Identify which cell holds the provided text, then report its (X, Y) central coordinate. 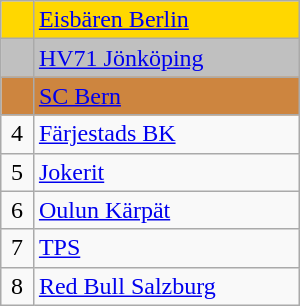
8 (18, 286)
Jokerit (166, 172)
SC Bern (166, 96)
Red Bull Salzburg (166, 286)
Oulun Kärpät (166, 210)
7 (18, 248)
TPS (166, 248)
Färjestads BK (166, 134)
5 (18, 172)
4 (18, 134)
6 (18, 210)
Eisbären Berlin (166, 20)
HV71 Jönköping (166, 58)
